Provide the [x, y] coordinate of the cell's center where the given text is located.  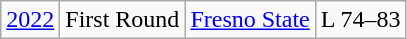
L 74–83 [360, 20]
First Round [122, 20]
2022 [30, 20]
Fresno State [250, 20]
